Return the (X, Y) coordinate for the center point of the cell that contains the specified text.  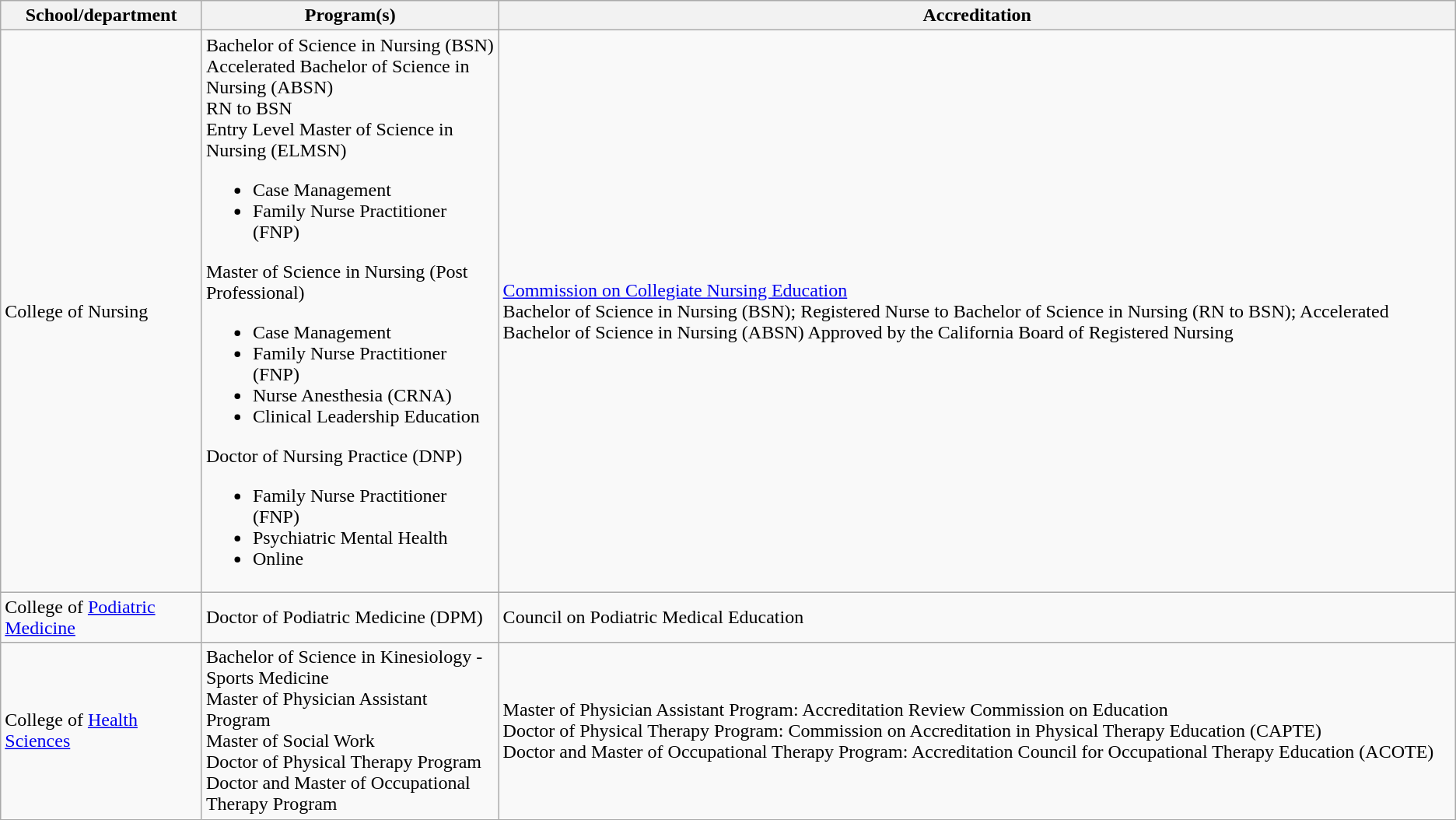
Council on Podiatric Medical Education (977, 618)
School/department (101, 16)
College of Health Sciences (101, 731)
College of Nursing (101, 311)
Accreditation (977, 16)
Program(s) (350, 16)
College of Podiatric Medicine (101, 618)
Doctor of Podiatric Medicine (DPM) (350, 618)
